Pinpoint the cell where the given text exists, returning its (X, Y) midpoint coordinate. 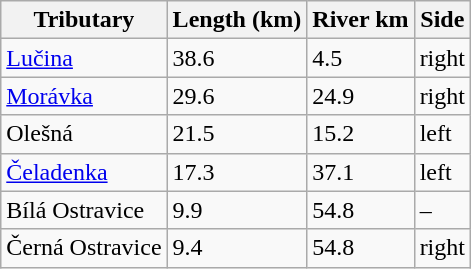
24.9 (360, 96)
Length (km) (237, 20)
17.3 (237, 172)
Olešná (84, 134)
– (442, 210)
9.9 (237, 210)
15.2 (360, 134)
29.6 (237, 96)
Bílá Ostravice (84, 210)
Čeladenka (84, 172)
Side (442, 20)
Morávka (84, 96)
4.5 (360, 58)
9.4 (237, 248)
21.5 (237, 134)
Lučina (84, 58)
37.1 (360, 172)
Tributary (84, 20)
Černá Ostravice (84, 248)
River km (360, 20)
38.6 (237, 58)
